Return (x, y) of the center of cell containing provided text 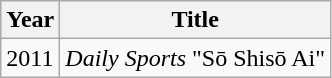
Year (30, 20)
Title (196, 20)
Daily Sports "Sō Shisō Ai" (196, 58)
2011 (30, 58)
